Extract the (X, Y) coordinate from the center of the cell holding the provided text.  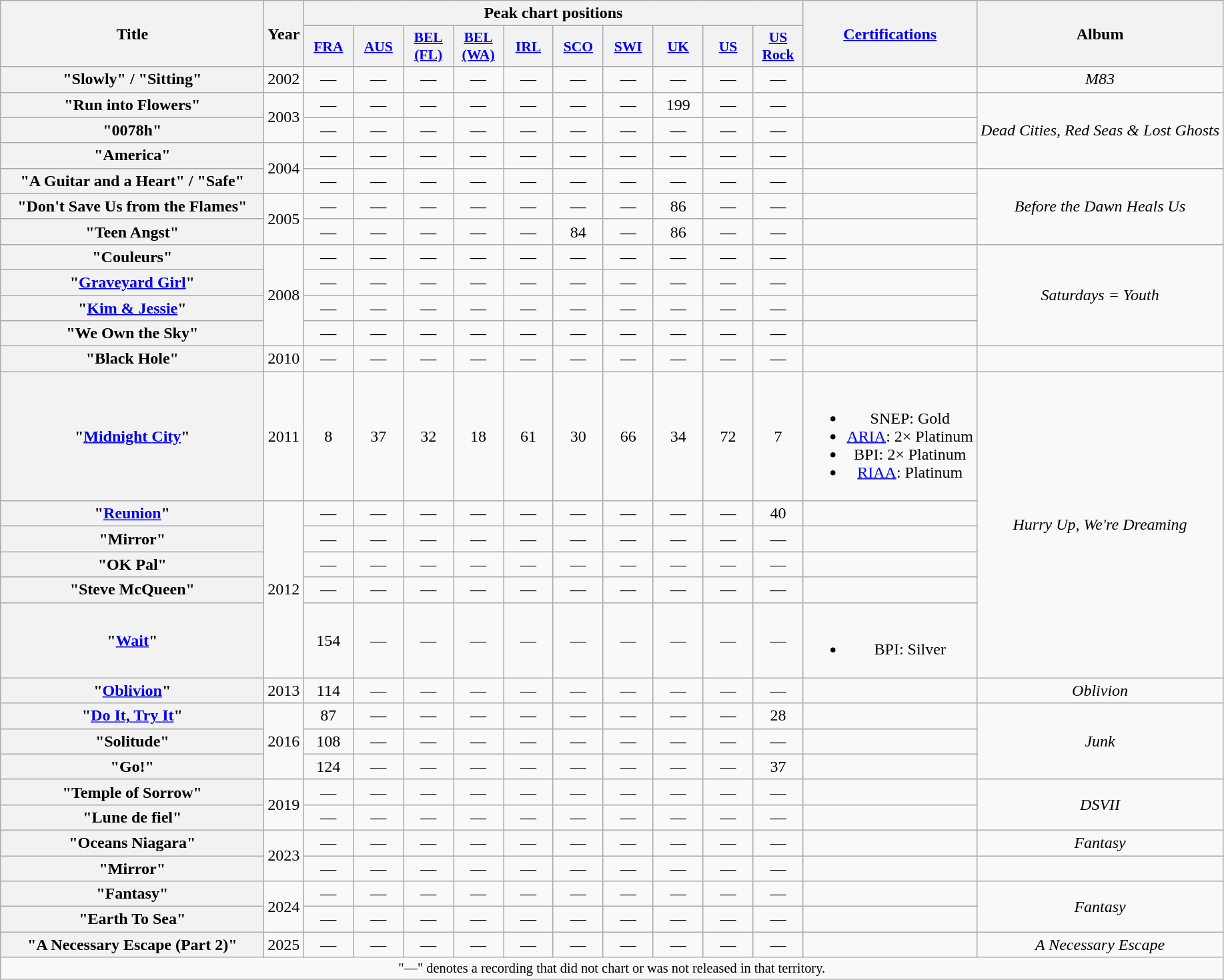
Dead Cities, Red Seas & Lost Ghosts (1101, 130)
108 (328, 741)
18 (479, 436)
"A Guitar and a Heart" / "Safe" (132, 181)
2002 (284, 79)
2010 (284, 359)
"Do It, Try It" (132, 716)
"Lune de fiel" (132, 817)
Saturdays = Youth (1101, 295)
Oblivion (1101, 690)
Title (132, 33)
8 (328, 436)
"A Necessary Escape (Part 2)" (132, 945)
"Wait" (132, 640)
"America" (132, 155)
72 (728, 436)
124 (328, 767)
"OK Pal" (132, 564)
Hurry Up, We're Dreaming (1101, 524)
"Graveyard Girl" (132, 282)
DSVII (1101, 805)
87 (328, 716)
UK (678, 47)
"Oceans Niagara" (132, 843)
"—" denotes a recording that did not chart or was not released in that territory. (612, 969)
2012 (284, 590)
84 (578, 231)
Album (1101, 33)
"0078h" (132, 130)
2008 (284, 295)
61 (528, 436)
"Teen Angst" (132, 231)
M83 (1101, 79)
2025 (284, 945)
7 (778, 436)
BEL(FL) (428, 47)
2024 (284, 907)
"Run into Flowers" (132, 105)
Before the Dawn Heals Us (1101, 206)
199 (678, 105)
Peak chart positions (554, 13)
34 (678, 436)
"Solitude" (132, 741)
2013 (284, 690)
"Kim & Jessie" (132, 308)
"Don't Save Us from the Flames" (132, 206)
US (728, 47)
154 (328, 640)
"Go!" (132, 767)
BEL(WA) (479, 47)
"Slowly" / "Sitting" (132, 79)
FRA (328, 47)
Junk (1101, 741)
"Midnight City" (132, 436)
30 (578, 436)
"Temple of Sorrow" (132, 792)
28 (778, 716)
AUS (379, 47)
"Reunion" (132, 514)
2019 (284, 805)
40 (778, 514)
2003 (284, 117)
SCO (578, 47)
66 (628, 436)
114 (328, 690)
2016 (284, 741)
SWI (628, 47)
Year (284, 33)
"Black Hole" (132, 359)
SNEP: GoldARIA: 2× PlatinumBPI: 2× PlatinumRIAA: Platinum (890, 436)
A Necessary Escape (1101, 945)
"Steve McQueen" (132, 590)
2004 (284, 168)
2011 (284, 436)
32 (428, 436)
"We Own the Sky" (132, 334)
"Couleurs" (132, 257)
BPI: Silver (890, 640)
"Oblivion" (132, 690)
USRock (778, 47)
Certifications (890, 33)
"Earth To Sea" (132, 919)
2023 (284, 855)
"Fantasy" (132, 894)
2005 (284, 219)
IRL (528, 47)
